From the cell containing the given text, extract its center point as (X, Y) coordinate. 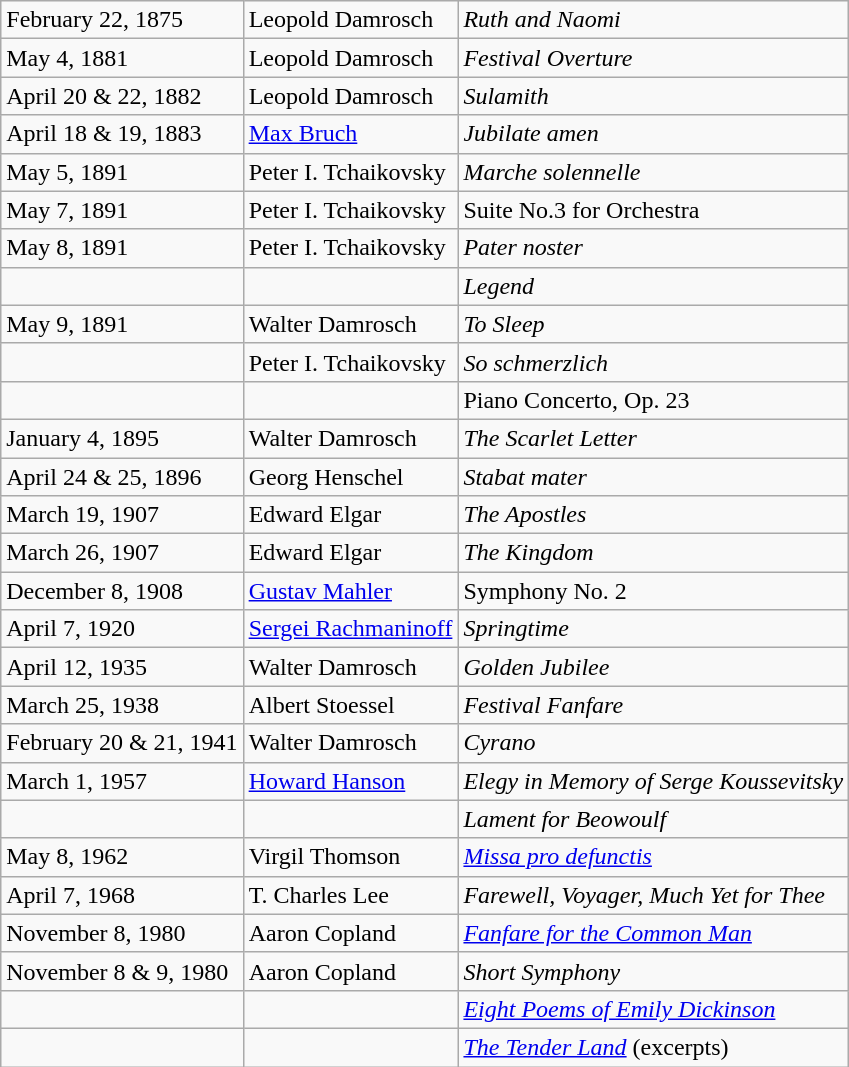
February 22, 1875 (122, 20)
Suite No.3 for Orchestra (654, 210)
April 20 & 22, 1882 (122, 96)
Marche solennelle (654, 172)
March 26, 1907 (122, 553)
Albert Stoessel (350, 705)
Jubilate amen (654, 134)
May 7, 1891 (122, 210)
Springtime (654, 629)
Virgil Thomson (350, 857)
To Sleep (654, 324)
Lament for Beowoulf (654, 819)
March 19, 1907 (122, 515)
Festival Overture (654, 58)
T. Charles Lee (350, 895)
Georg Henschel (350, 477)
Max Bruch (350, 134)
Fanfare for the Common Man (654, 933)
Elegy in Memory of Serge Koussevitsky (654, 781)
November 8 & 9, 1980 (122, 971)
Short Symphony (654, 971)
May 9, 1891 (122, 324)
April 7, 1968 (122, 895)
May 8, 1962 (122, 857)
The Apostles (654, 515)
Gustav Mahler (350, 591)
December 8, 1908 (122, 591)
Festival Fanfare (654, 705)
Symphony No. 2 (654, 591)
November 8, 1980 (122, 933)
April 24 & 25, 1896 (122, 477)
Howard Hanson (350, 781)
Ruth and Naomi (654, 20)
The Scarlet Letter (654, 438)
Stabat mater (654, 477)
May 5, 1891 (122, 172)
March 1, 1957 (122, 781)
April 7, 1920 (122, 629)
Eight Poems of Emily Dickinson (654, 1009)
April 12, 1935 (122, 667)
Farewell, Voyager, Much Yet for Thee (654, 895)
Cyrano (654, 743)
Legend (654, 286)
Sergei Rachmaninoff (350, 629)
May 8, 1891 (122, 248)
Golden Jubilee (654, 667)
April 18 & 19, 1883 (122, 134)
Pater noster (654, 248)
So schmerzlich (654, 362)
Piano Concerto, Op. 23 (654, 400)
February 20 & 21, 1941 (122, 743)
The Kingdom (654, 553)
The Tender Land (excerpts) (654, 1047)
May 4, 1881 (122, 58)
Sulamith (654, 96)
March 25, 1938 (122, 705)
January 4, 1895 (122, 438)
Missa pro defunctis (654, 857)
